Scan for the cell matching the given text and deliver its [x, y] coordinate at center. 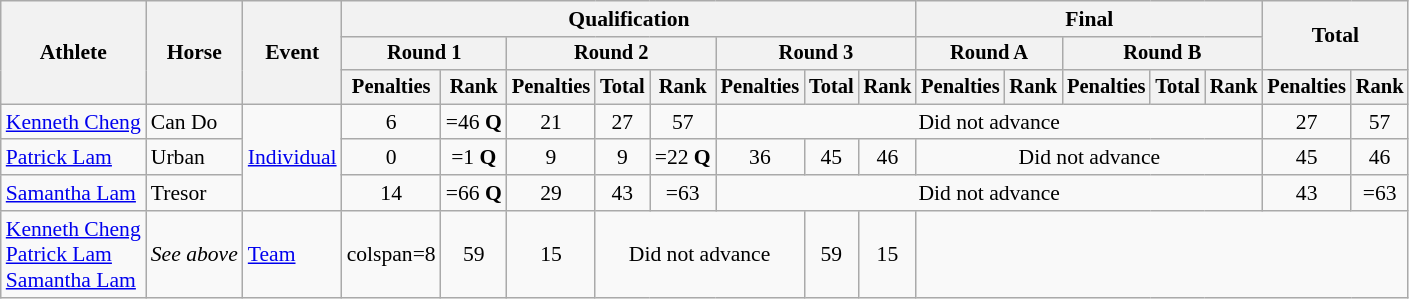
Kenneth ChengPatrick LamSamantha Lam [74, 254]
=22 Q [683, 158]
Round 3 [816, 54]
14 [392, 193]
Round B [1162, 54]
=46 Q [474, 122]
Patrick Lam [74, 158]
6 [392, 122]
Final [1089, 19]
Can Do [194, 122]
Round 2 [612, 54]
See above [194, 254]
=66 Q [474, 193]
21 [551, 122]
Team [292, 254]
Kenneth Cheng [74, 122]
29 [551, 193]
Event [292, 52]
Samantha Lam [74, 193]
Round A [989, 54]
Athlete [74, 52]
36 [760, 158]
Round 1 [424, 54]
=1 Q [474, 158]
Tresor [194, 193]
Individual [292, 158]
colspan=8 [392, 254]
Horse [194, 52]
Urban [194, 158]
Qualification [630, 19]
0 [392, 158]
